Return (X, Y) of the center of cell containing provided text 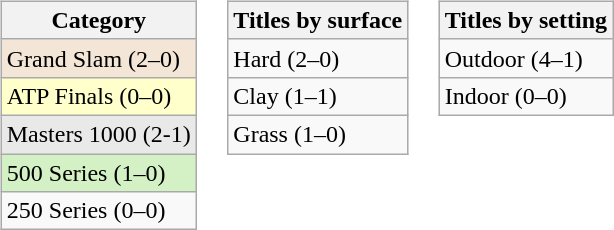
500 Series (1–0) (98, 173)
Clay (1–1) (318, 96)
250 Series (0–0) (98, 211)
Outdoor (4–1) (526, 58)
Grass (1–0) (318, 134)
Titles by setting (526, 20)
Indoor (0–0) (526, 96)
Grand Slam (2–0) (98, 58)
Hard (2–0) (318, 58)
Category (98, 20)
Masters 1000 (2-1) (98, 134)
Titles by surface (318, 20)
ATP Finals (0–0) (98, 96)
